Output the (x, y) coordinate of the center of the cell containing the given text.  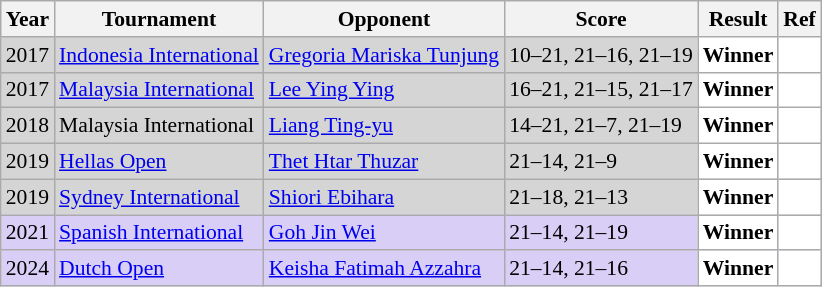
Year (28, 19)
Goh Jin Wei (384, 233)
Spanish International (159, 233)
Hellas Open (159, 162)
Opponent (384, 19)
16–21, 21–15, 21–17 (601, 90)
Lee Ying Ying (384, 90)
2024 (28, 269)
Shiori Ebihara (384, 197)
Sydney International (159, 197)
Result (738, 19)
21–14, 21–9 (601, 162)
Thet Htar Thuzar (384, 162)
Tournament (159, 19)
Keisha Fatimah Azzahra (384, 269)
Ref (799, 19)
21–18, 21–13 (601, 197)
Liang Ting-yu (384, 126)
14–21, 21–7, 21–19 (601, 126)
21–14, 21–19 (601, 233)
10–21, 21–16, 21–19 (601, 55)
2018 (28, 126)
Dutch Open (159, 269)
21–14, 21–16 (601, 269)
2021 (28, 233)
Score (601, 19)
Gregoria Mariska Tunjung (384, 55)
Indonesia International (159, 55)
